Scan for the cell matching the given text and deliver its [x, y] coordinate at center. 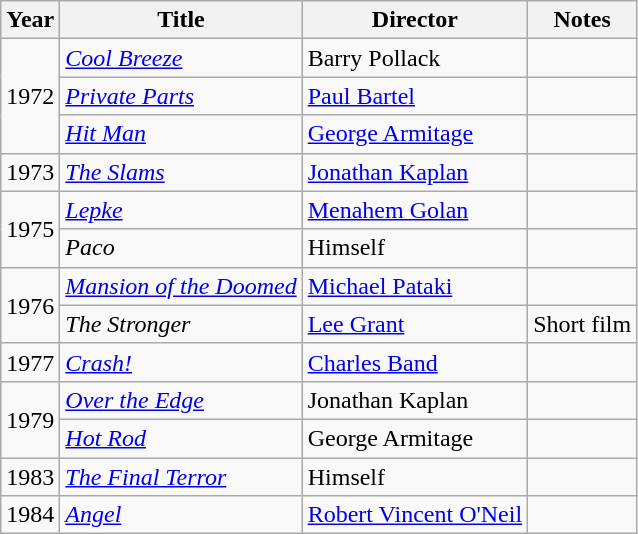
Hot Rod [181, 438]
Lepke [181, 210]
Over the Edge [181, 400]
Hit Man [181, 134]
Notes [582, 20]
Lee Grant [414, 324]
Paco [181, 248]
Robert Vincent O'Neil [414, 515]
1972 [30, 96]
Short film [582, 324]
Paul Bartel [414, 96]
1979 [30, 419]
Title [181, 20]
Menahem Golan [414, 210]
Cool Breeze [181, 58]
Charles Band [414, 362]
1973 [30, 172]
The Final Terror [181, 477]
1976 [30, 305]
1975 [30, 229]
1984 [30, 515]
The Stronger [181, 324]
1977 [30, 362]
Angel [181, 515]
Year [30, 20]
The Slams [181, 172]
1983 [30, 477]
Michael Pataki [414, 286]
Mansion of the Doomed [181, 286]
Director [414, 20]
Private Parts [181, 96]
Crash! [181, 362]
Barry Pollack [414, 58]
